Return the (x, y) coordinate for the center point of the cell that contains the specified text.  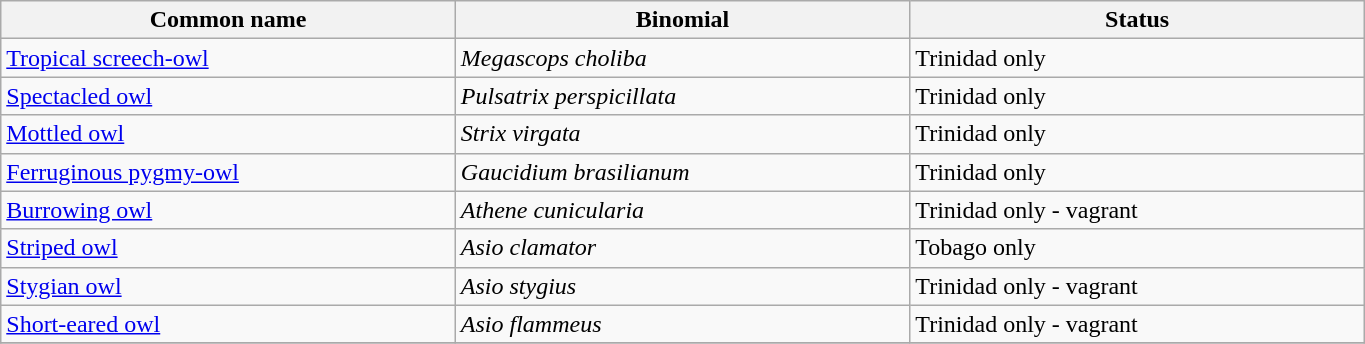
Asio flammeus (682, 324)
Binomial (682, 20)
Megascops choliba (682, 58)
Striped owl (228, 248)
Spectacled owl (228, 96)
Tobago only (1138, 248)
Mottled owl (228, 134)
Gaucidium brasilianum (682, 172)
Burrowing owl (228, 210)
Ferruginous pygmy-owl (228, 172)
Strix virgata (682, 134)
Asio clamator (682, 248)
Pulsatrix perspicillata (682, 96)
Asio stygius (682, 286)
Status (1138, 20)
Short-eared owl (228, 324)
Stygian owl (228, 286)
Common name (228, 20)
Athene cunicularia (682, 210)
Tropical screech-owl (228, 58)
